Pinpoint the cell where the given text exists, returning its (X, Y) midpoint coordinate. 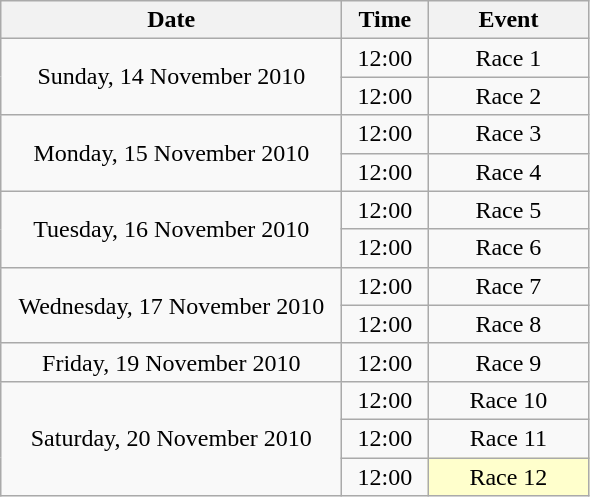
Race 12 (508, 477)
Saturday, 20 November 2010 (172, 438)
Monday, 15 November 2010 (172, 153)
Race 4 (508, 172)
Wednesday, 17 November 2010 (172, 305)
Race 2 (508, 96)
Race 7 (508, 286)
Race 3 (508, 134)
Race 10 (508, 400)
Race 6 (508, 248)
Event (508, 20)
Race 8 (508, 324)
Tuesday, 16 November 2010 (172, 229)
Race 9 (508, 362)
Race 11 (508, 438)
Date (172, 20)
Time (385, 20)
Race 1 (508, 58)
Friday, 19 November 2010 (172, 362)
Race 5 (508, 210)
Sunday, 14 November 2010 (172, 77)
